Return (X, Y) of the center of cell containing provided text 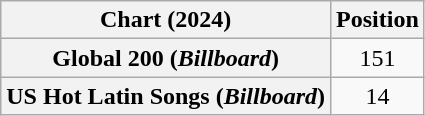
14 (378, 96)
Position (378, 20)
151 (378, 58)
Global 200 (Billboard) (166, 58)
US Hot Latin Songs (Billboard) (166, 96)
Chart (2024) (166, 20)
